Determine the [X, Y] coordinate at the center of the cell enclosing the given text.  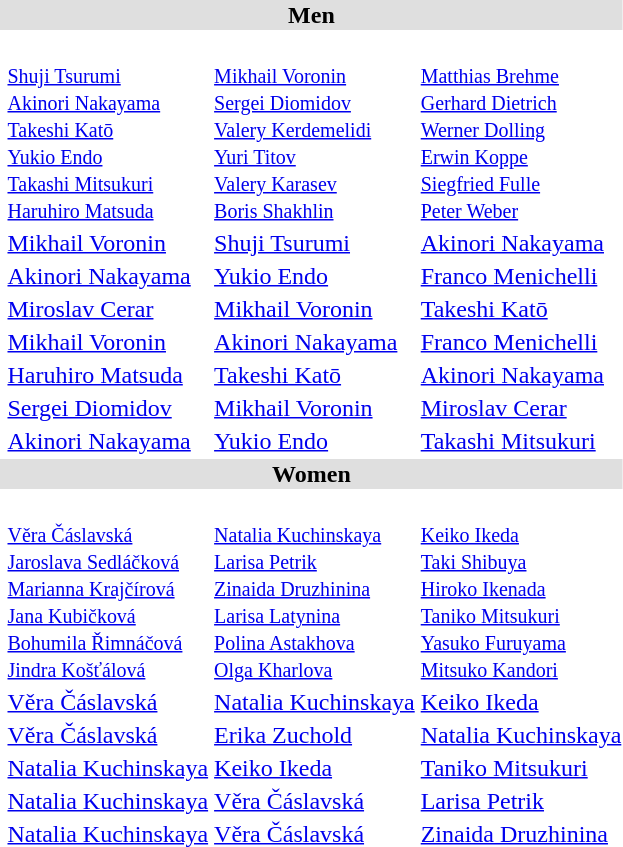
Keiko IkedaTaki ShibuyaHiroko IkenadaTaniko MitsukuriYasuko FuruyamaMitsuko Kandori [521, 588]
Shuji TsurumiAkinori NakayamaTakeshi KatōYukio EndoTakashi MitsukuriHaruhiro Matsuda [108, 129]
Shuji Tsurumi [315, 243]
Women [312, 474]
Sergei Diomidov [108, 408]
Haruhiro Matsuda [108, 375]
Larisa Petrik [521, 801]
Takashi Mitsukuri [521, 441]
Erika Zuchold [315, 735]
Men [312, 15]
Matthias BrehmeGerhard DietrichWerner DollingErwin KoppeSiegfried FullePeter Weber [521, 129]
Taniko Mitsukuri [521, 768]
Věra ČáslavskáJaroslava SedláčkováMarianna KrajčírováJana KubičkováBohumila ŘimnáčováJindra Košťálová [108, 588]
Natalia KuchinskayaLarisa PetrikZinaida DruzhininaLarisa LatyninaPolina AstakhovaOlga Kharlova [315, 588]
Mikhail VoroninSergei DiomidovValery KerdemelidiYuri TitovValery KarasevBoris Shakhlin [315, 129]
